Return [x, y] of the center of cell containing provided text 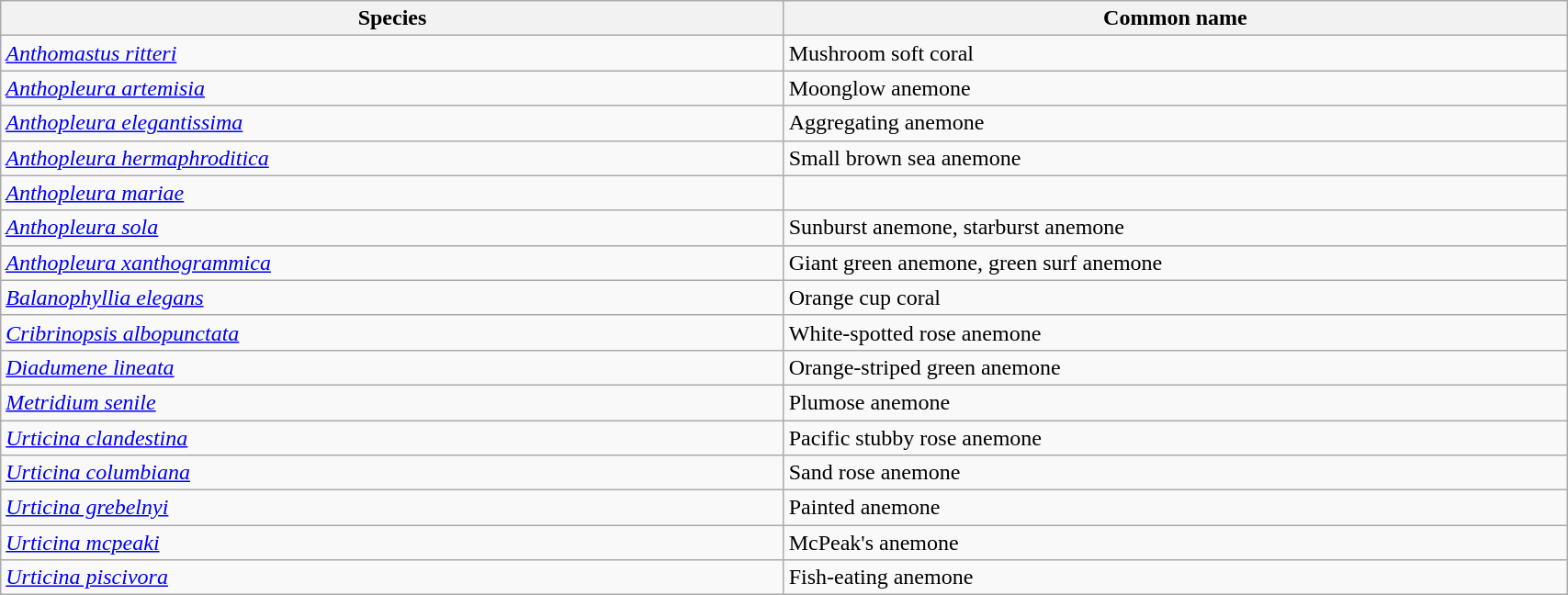
Mushroom soft coral [1175, 53]
Painted anemone [1175, 508]
Urticina columbiana [392, 473]
Urticina grebelnyi [392, 508]
Pacific stubby rose anemone [1175, 438]
Anthopleura xanthogrammica [392, 263]
Small brown sea anemone [1175, 158]
Anthopleura artemisia [392, 88]
Urticina piscivora [392, 578]
Giant green anemone, green surf anemone [1175, 263]
Moonglow anemone [1175, 88]
Balanophyllia elegans [392, 297]
Sunburst anemone, starburst anemone [1175, 228]
Urticina clandestina [392, 438]
Anthomastus ritteri [392, 53]
McPeak's anemone [1175, 543]
Cribrinopsis albopunctata [392, 332]
Plumose anemone [1175, 402]
Urticina mcpeaki [392, 543]
Anthopleura elegantissima [392, 123]
Metridium senile [392, 402]
White-spotted rose anemone [1175, 332]
Sand rose anemone [1175, 473]
Anthopleura hermaphroditica [392, 158]
Anthopleura sola [392, 228]
Orange-striped green anemone [1175, 367]
Anthopleura mariae [392, 193]
Common name [1175, 18]
Species [392, 18]
Fish-eating anemone [1175, 578]
Aggregating anemone [1175, 123]
Orange cup coral [1175, 297]
Diadumene lineata [392, 367]
